Search for the cell housing the specified text and yield its (X, Y) center coordinate. 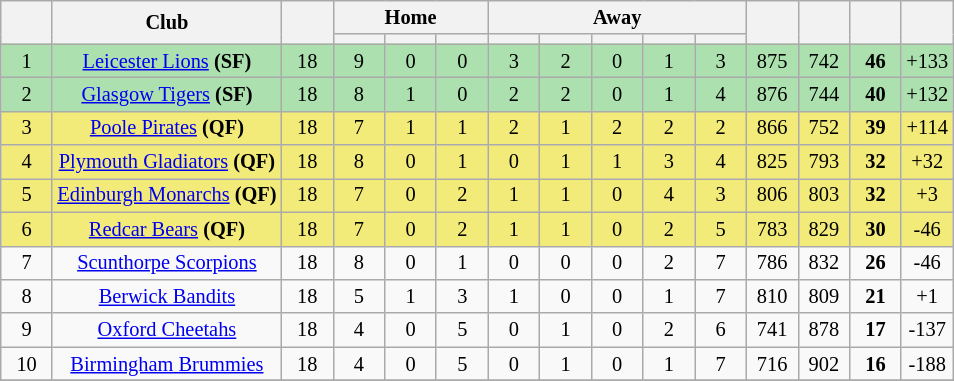
Oxford Cheetahs (166, 330)
806 (772, 195)
742 (824, 61)
902 (824, 364)
829 (824, 229)
Edinburgh Monarchs (QF) (166, 195)
744 (824, 94)
Away (617, 17)
10 (27, 364)
878 (824, 330)
17 (876, 330)
793 (824, 162)
+3 (927, 195)
26 (876, 263)
Poole Pirates (QF) (166, 128)
866 (772, 128)
-188 (927, 364)
Redcar Bears (QF) (166, 229)
Home (410, 17)
809 (824, 296)
+114 (927, 128)
Berwick Bandits (166, 296)
832 (824, 263)
786 (772, 263)
875 (772, 61)
30 (876, 229)
876 (772, 94)
Leicester Lions (SF) (166, 61)
Scunthorpe Scorpions (166, 263)
810 (772, 296)
16 (876, 364)
40 (876, 94)
741 (772, 330)
Glasgow Tigers (SF) (166, 94)
+132 (927, 94)
716 (772, 364)
803 (824, 195)
Club (166, 22)
21 (876, 296)
39 (876, 128)
+32 (927, 162)
-137 (927, 330)
+133 (927, 61)
46 (876, 61)
752 (824, 128)
Plymouth Gladiators (QF) (166, 162)
783 (772, 229)
+1 (927, 296)
825 (772, 162)
Birmingham Brummies (166, 364)
